Locate the cell with the specified text and output its [X, Y] center coordinate. 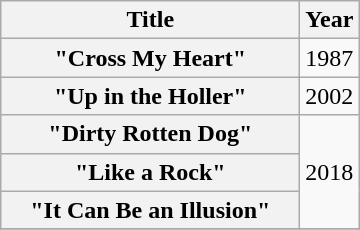
Title [150, 20]
2002 [330, 96]
1987 [330, 58]
"Cross My Heart" [150, 58]
"It Can Be an Illusion" [150, 210]
"Dirty Rotten Dog" [150, 134]
2018 [330, 172]
"Up in the Holler" [150, 96]
"Like a Rock" [150, 172]
Year [330, 20]
